Scan for the cell matching the given text and deliver its (X, Y) coordinate at center. 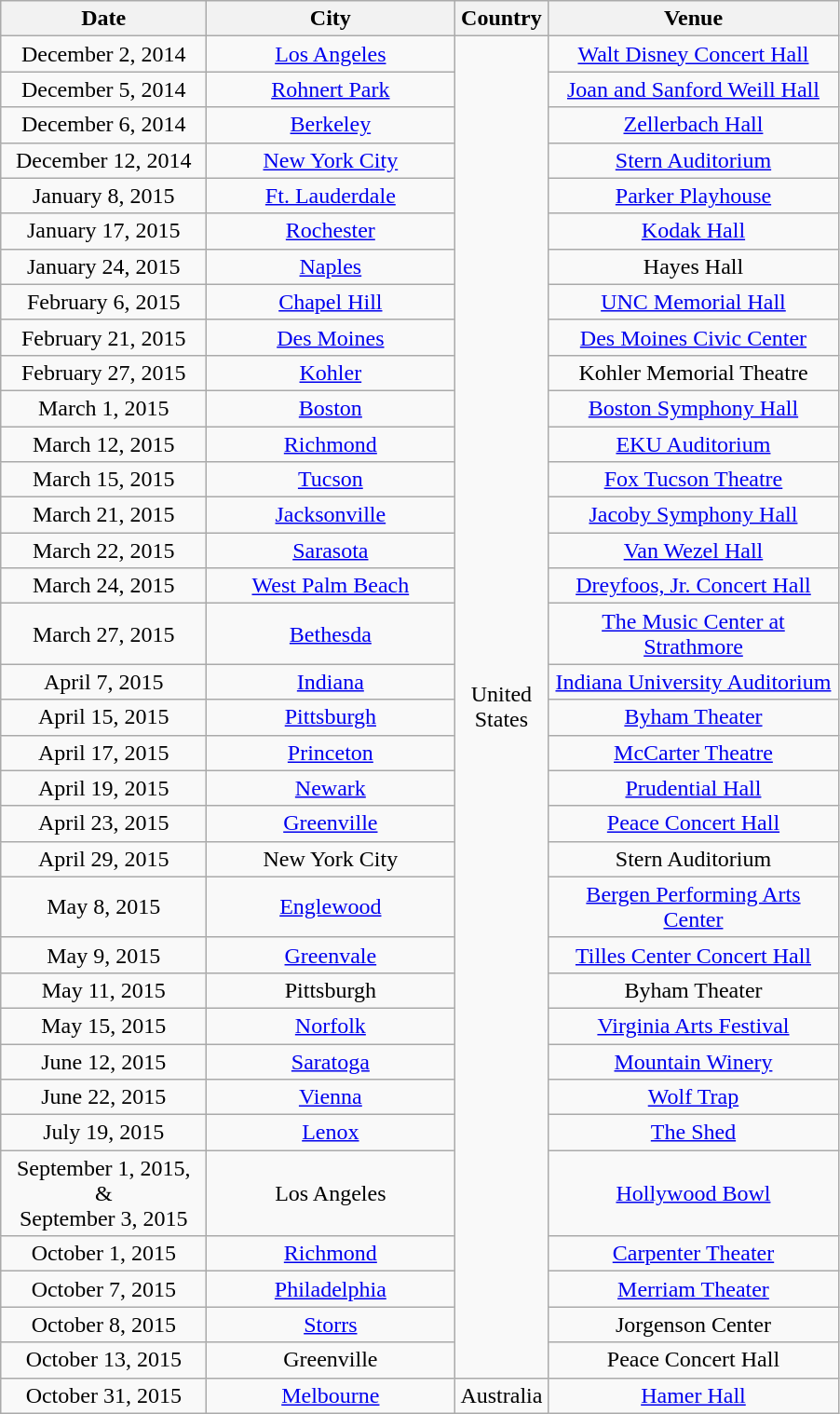
The Shed (693, 1133)
Australia (501, 1395)
Wolf Trap (693, 1097)
December 12, 2014 (104, 160)
April 29, 2015 (104, 859)
Hollywood Bowl (693, 1193)
Vienna (331, 1097)
Princeton (331, 753)
The Music Center at Strathmore (693, 633)
Lenox (331, 1133)
Jacoby Symphony Hall (693, 515)
Boston Symphony Hall (693, 408)
Englewood (331, 907)
Chapel Hill (331, 302)
Merriam Theater (693, 1289)
Sarasota (331, 551)
April 15, 2015 (104, 717)
April 19, 2015 (104, 788)
Des Moines Civic Center (693, 337)
June 22, 2015 (104, 1097)
October 7, 2015 (104, 1289)
Bethesda (331, 633)
Melbourne (331, 1395)
Virginia Arts Festival (693, 1026)
May 11, 2015 (104, 990)
Hayes Hall (693, 266)
December 2, 2014 (104, 54)
Boston (331, 408)
February 27, 2015 (104, 373)
Country (501, 19)
Ft. Lauderdale (331, 196)
Mountain Winery (693, 1061)
Norfolk (331, 1026)
Kodak Hall (693, 231)
April 7, 2015 (104, 682)
March 15, 2015 (104, 480)
May 9, 2015 (104, 955)
Des Moines (331, 337)
June 12, 2015 (104, 1061)
Zellerbach Hall (693, 125)
Indiana (331, 682)
Philadelphia (331, 1289)
Date (104, 19)
September 1, 2015, &September 3, 2015 (104, 1193)
Hamer Hall (693, 1395)
Rochester (331, 231)
May 8, 2015 (104, 907)
Naples (331, 266)
Newark (331, 788)
February 6, 2015 (104, 302)
Storrs (331, 1325)
Jorgenson Center (693, 1325)
Bergen Performing Arts Center (693, 907)
October 1, 2015 (104, 1254)
October 8, 2015 (104, 1325)
Fox Tucson Theatre (693, 480)
Walt Disney Concert Hall (693, 54)
EKU Auditorium (693, 444)
UNC Memorial Hall (693, 302)
April 17, 2015 (104, 753)
Prudential Hall (693, 788)
October 31, 2015 (104, 1395)
July 19, 2015 (104, 1133)
Berkeley (331, 125)
December 5, 2014 (104, 89)
October 13, 2015 (104, 1360)
Rohnert Park (331, 89)
Greenvale (331, 955)
March 22, 2015 (104, 551)
March 24, 2015 (104, 586)
Parker Playhouse (693, 196)
May 15, 2015 (104, 1026)
Tilles Center Concert Hall (693, 955)
Carpenter Theater (693, 1254)
West Palm Beach (331, 586)
Kohler (331, 373)
January 8, 2015 (104, 196)
Kohler Memorial Theatre (693, 373)
January 24, 2015 (104, 266)
April 23, 2015 (104, 823)
March 1, 2015 (104, 408)
March 21, 2015 (104, 515)
March 27, 2015 (104, 633)
City (331, 19)
Indiana University Auditorium (693, 682)
Saratoga (331, 1061)
Van Wezel Hall (693, 551)
December 6, 2014 (104, 125)
United States (501, 707)
January 17, 2015 (104, 231)
Jacksonville (331, 515)
Joan and Sanford Weill Hall (693, 89)
McCarter Theatre (693, 753)
Dreyfoos, Jr. Concert Hall (693, 586)
February 21, 2015 (104, 337)
March 12, 2015 (104, 444)
Tucson (331, 480)
Venue (693, 19)
